Find where the given text appears and provide that cell's center as [x, y] coordinate. 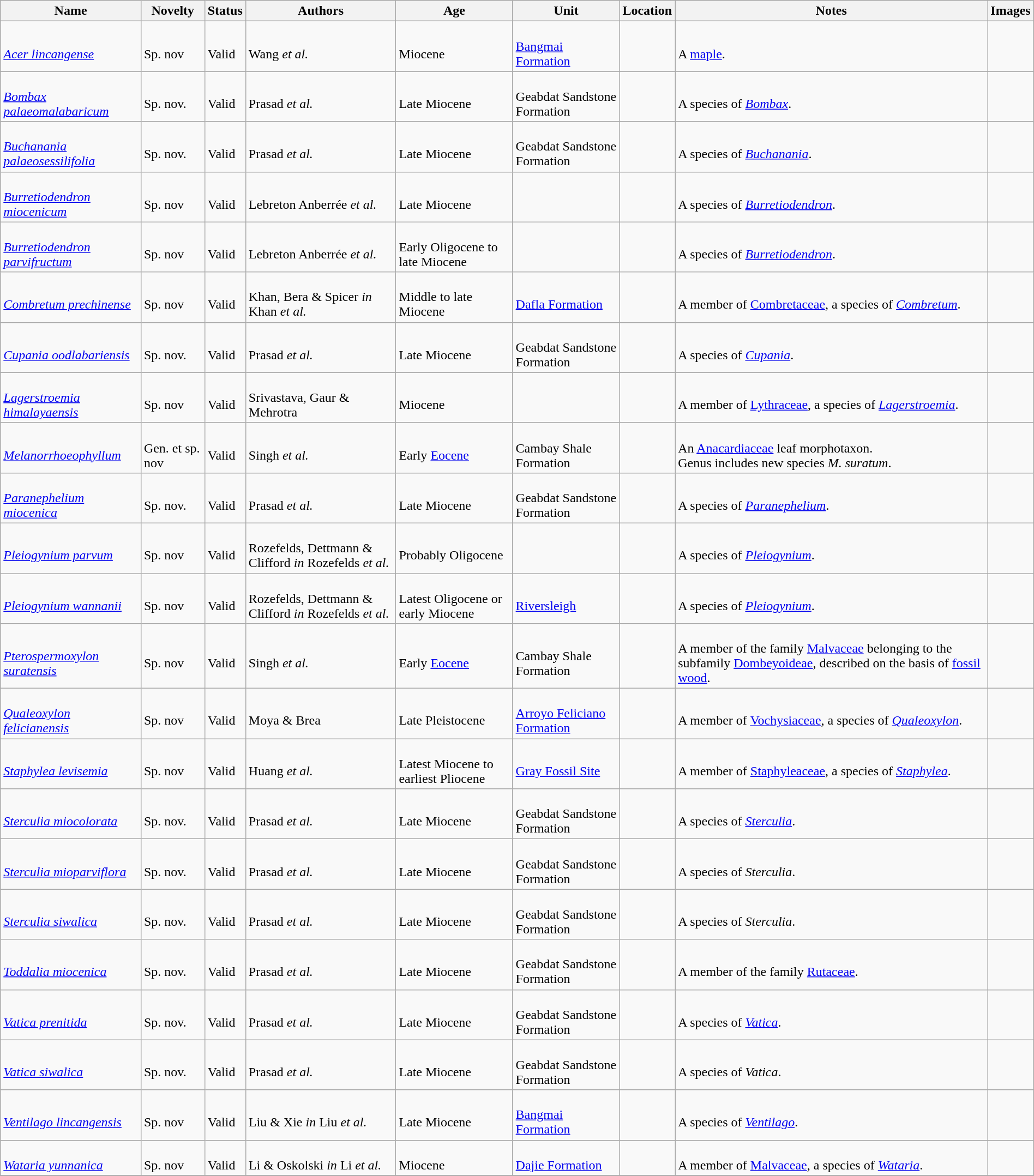
Late Pleistocene [454, 714]
A member of Lythraceae, a species of Lagerstroemia. [831, 397]
Burretiodendron miocenicum [71, 197]
A member of Malvaceae, a species of Wataria. [831, 1158]
Ventilago lincangensis [71, 1115]
Probably Oligocene [454, 548]
Sterculia siwalica [71, 914]
Riversleigh [566, 599]
Qualeoxylon felicianensis [71, 714]
Burretiodendron parvifructum [71, 247]
Dafla Formation [566, 297]
A member of Combretaceae, a species of Combretum. [831, 297]
Early Oligocene to late Miocene [454, 247]
An Anacardiaceae leaf morphotaxon. Genus includes new species M. suratum. [831, 448]
Unit [566, 11]
Images [1011, 11]
Paranephelium miocenica [71, 498]
Gen. et sp. nov [172, 448]
A species of Bombax. [831, 97]
A species of Paranephelium. [831, 498]
Srivastava, Gaur & Mehrotra [321, 397]
Bombax palaeomalabaricum [71, 97]
A member of the family Malvaceae belonging to the subfamily Dombeyoideae, described on the basis of fossil wood. [831, 656]
Vatica prenitida [71, 1015]
Status [225, 11]
Name [71, 11]
Middle to late Miocene [454, 297]
A member of Staphyleaceae, a species of Staphylea. [831, 764]
Latest Miocene to earliest Pliocene [454, 764]
Location [647, 11]
Cupania oodlabariensis [71, 347]
Wang et al. [321, 46]
Dajie Formation [566, 1158]
Sterculia mioparviflora [71, 864]
Gray Fossil Site [566, 764]
A species of Ventilago. [831, 1115]
Notes [831, 11]
Combretum prechinense [71, 297]
A member of Vochysiaceae, a species of Qualeoxylon. [831, 714]
A maple. [831, 46]
Wataria yunnanica [71, 1158]
Acer lincangense [71, 46]
Lagerstroemia himalayaensis [71, 397]
Vatica siwalica [71, 1065]
Pleiogynium wannanii [71, 599]
A species of Cupania. [831, 347]
Li & Oskolski in Li et al. [321, 1158]
Authors [321, 11]
Moya & Brea [321, 714]
Buchanania palaeosessilifolia [71, 147]
Pterospermoxylon suratensis [71, 656]
Arroyo Feliciano Formation [566, 714]
Latest Oligocene or early Miocene [454, 599]
Melanorrhoeophyllum [71, 448]
Toddalia miocenica [71, 964]
Sterculia miocolorata [71, 814]
Huang et al. [321, 764]
A member of the family Rutaceae. [831, 964]
Age [454, 11]
Khan, Bera & Spicer in Khan et al. [321, 297]
Pleiogynium parvum [71, 548]
Liu & Xie in Liu et al. [321, 1115]
Staphylea levisemia [71, 764]
A species of Buchanania. [831, 147]
Novelty [172, 11]
